Scan for the cell matching the given text and deliver its [x, y] coordinate at center. 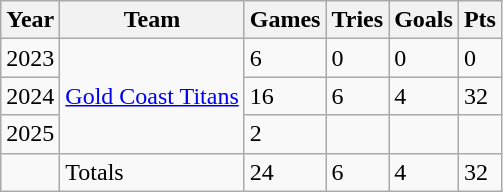
Gold Coast Titans [152, 96]
Goals [424, 20]
2024 [30, 96]
Games [285, 20]
Pts [480, 20]
Tries [358, 20]
Totals [152, 172]
2023 [30, 58]
24 [285, 172]
2 [285, 134]
Year [30, 20]
16 [285, 96]
Team [152, 20]
2025 [30, 134]
